Provide the [x, y] coordinate of the cell's center where the given text is located.  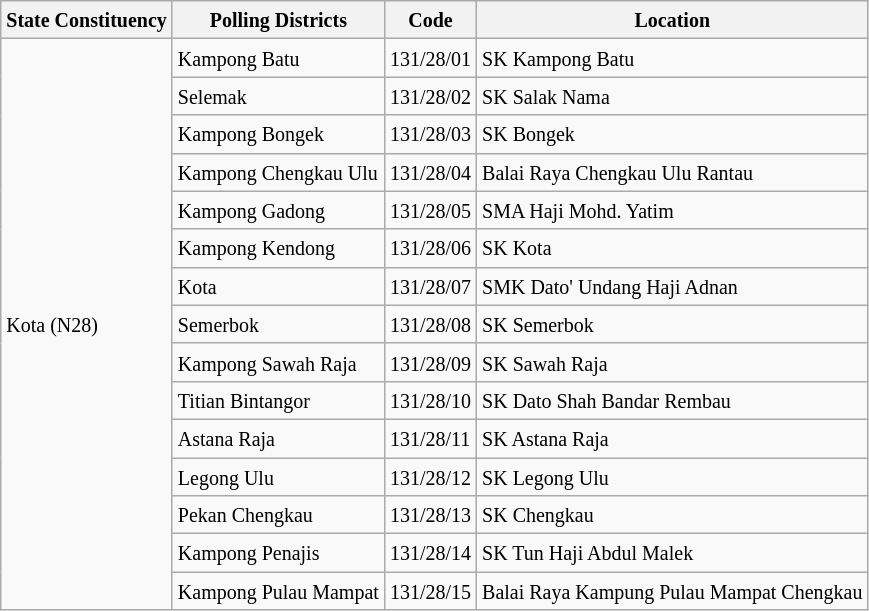
Kampong Kendong [278, 248]
131/28/12 [430, 477]
131/28/09 [430, 362]
Kampong Chengkau Ulu [278, 172]
Astana Raja [278, 438]
131/28/01 [430, 58]
131/28/07 [430, 286]
Location [672, 20]
SK Chengkau [672, 515]
SK Kampong Batu [672, 58]
131/28/10 [430, 400]
SMA Haji Mohd. Yatim [672, 210]
Kota (N28) [87, 324]
Kota [278, 286]
131/28/14 [430, 553]
131/28/08 [430, 324]
Titian Bintangor [278, 400]
131/28/04 [430, 172]
Kampong Pulau Mampat [278, 591]
Balai Raya Kampung Pulau Mampat Chengkau [672, 591]
Kampong Bongek [278, 134]
Pekan Chengkau [278, 515]
Polling Districts [278, 20]
Semerbok [278, 324]
Legong Ulu [278, 477]
131/28/03 [430, 134]
SK Legong Ulu [672, 477]
Kampong Penajis [278, 553]
131/28/02 [430, 96]
Code [430, 20]
SK Bongek [672, 134]
SK Salak Nama [672, 96]
State Constituency [87, 20]
131/28/13 [430, 515]
SK Kota [672, 248]
131/28/15 [430, 591]
Kampong Sawah Raja [278, 362]
SK Dato Shah Bandar Rembau [672, 400]
Kampong Batu [278, 58]
SMK Dato' Undang Haji Adnan [672, 286]
131/28/05 [430, 210]
SK Tun Haji Abdul Malek [672, 553]
131/28/06 [430, 248]
Kampong Gadong [278, 210]
131/28/11 [430, 438]
SK Astana Raja [672, 438]
Balai Raya Chengkau Ulu Rantau [672, 172]
Selemak [278, 96]
SK Sawah Raja [672, 362]
SK Semerbok [672, 324]
